Determine the (x, y) coordinate at the center of the cell enclosing the given text.  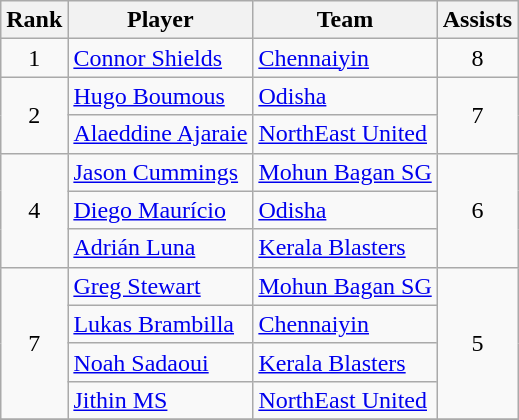
5 (477, 343)
Greg Stewart (160, 286)
4 (34, 210)
6 (477, 210)
Adrián Luna (160, 248)
2 (34, 115)
Hugo Boumous (160, 96)
8 (477, 58)
Noah Sadaoui (160, 362)
Jason Cummings (160, 172)
Diego Maurício (160, 210)
Player (160, 20)
Lukas Brambilla (160, 324)
Assists (477, 20)
Jithin MS (160, 400)
Alaeddine Ajaraie (160, 134)
Team (345, 20)
1 (34, 58)
Rank (34, 20)
Connor Shields (160, 58)
